For the text-containing cell, return its midpoint in [x, y] coordinate format. 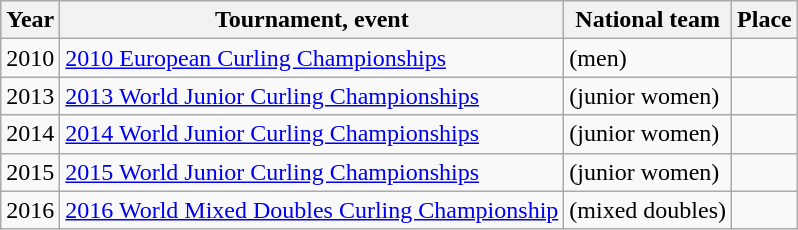
2010 [30, 58]
2014 World Junior Curling Championships [312, 134]
Tournament, event [312, 20]
2016 [30, 210]
2014 [30, 134]
Year [30, 20]
(mixed doubles) [648, 210]
2015 [30, 172]
2015 World Junior Curling Championships [312, 172]
(men) [648, 58]
Place [765, 20]
2013 [30, 96]
2013 World Junior Curling Championships [312, 96]
2010 European Curling Championships [312, 58]
2016 World Mixed Doubles Curling Championship [312, 210]
National team [648, 20]
